Provide the (X, Y) coordinate of the cell's center where the given text is located.  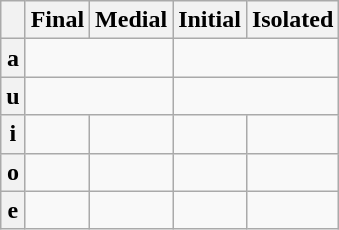
Medial (132, 20)
Final (57, 20)
e (13, 210)
i (13, 134)
Initial (210, 20)
o (13, 172)
u (13, 96)
Isolated (292, 20)
a (13, 58)
